From the cell containing the given text, extract its center point as (x, y) coordinate. 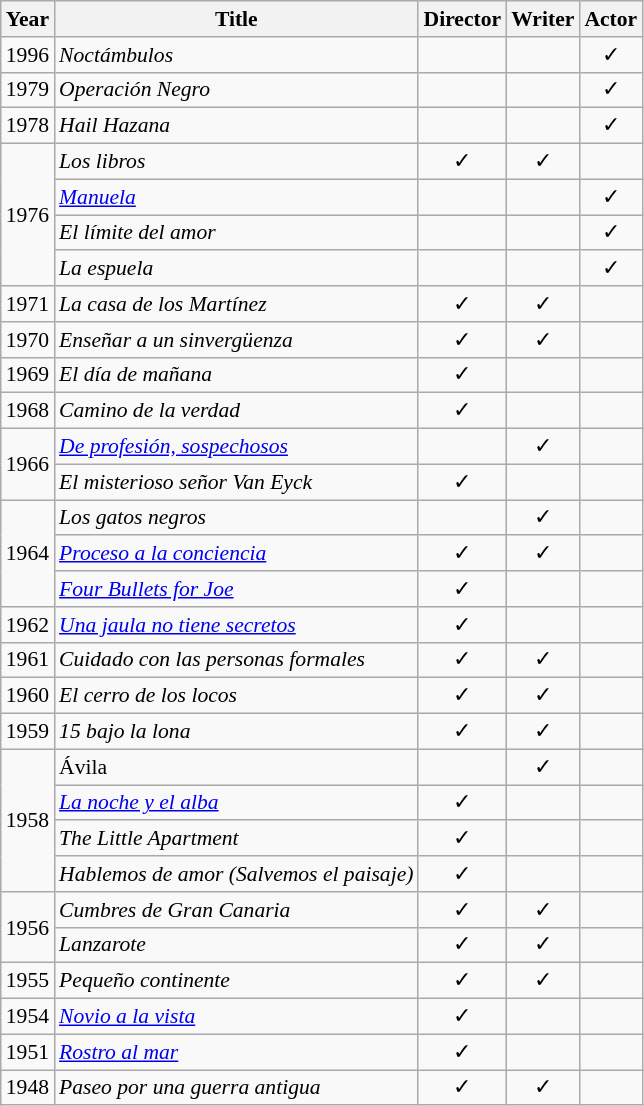
1962 (28, 625)
Cumbres de Gran Canaria (236, 910)
1978 (28, 126)
Title (236, 19)
1954 (28, 1017)
1964 (28, 554)
Lanzarote (236, 945)
1968 (28, 411)
Novio a la vista (236, 1017)
Cuidado con las personas formales (236, 660)
Rostro al mar (236, 1052)
Director (462, 19)
1958 (28, 820)
El límite del amor (236, 233)
Proceso a la conciencia (236, 554)
Operación Negro (236, 90)
Actor (610, 19)
1956 (28, 928)
Camino de la verdad (236, 411)
1961 (28, 660)
Hail Hazana (236, 126)
1951 (28, 1052)
The Little Apartment (236, 839)
1955 (28, 981)
Writer (542, 19)
Four Bullets for Joe (236, 589)
1976 (28, 215)
Year (28, 19)
Hablemos de amor (Salvemos el paisaje) (236, 874)
15 bajo la lona (236, 732)
Manuela (236, 197)
1970 (28, 340)
Enseñar a un sinvergüenza (236, 340)
Paseo por una guerra antigua (236, 1088)
El cerro de los locos (236, 696)
1966 (28, 464)
1959 (28, 732)
Ávila (236, 767)
1969 (28, 375)
El día de mañana (236, 375)
De profesión, sospechosos (236, 447)
1971 (28, 304)
Los gatos negros (236, 518)
1979 (28, 90)
Pequeño continente (236, 981)
1948 (28, 1088)
Una jaula no tiene secretos (236, 625)
La casa de los Martínez (236, 304)
Los libros (236, 162)
1960 (28, 696)
La noche y el alba (236, 803)
Noctámbulos (236, 55)
El misterioso señor Van Eyck (236, 482)
La espuela (236, 269)
1996 (28, 55)
